Provide the (X, Y) coordinate of the cell's center where the given text is located.  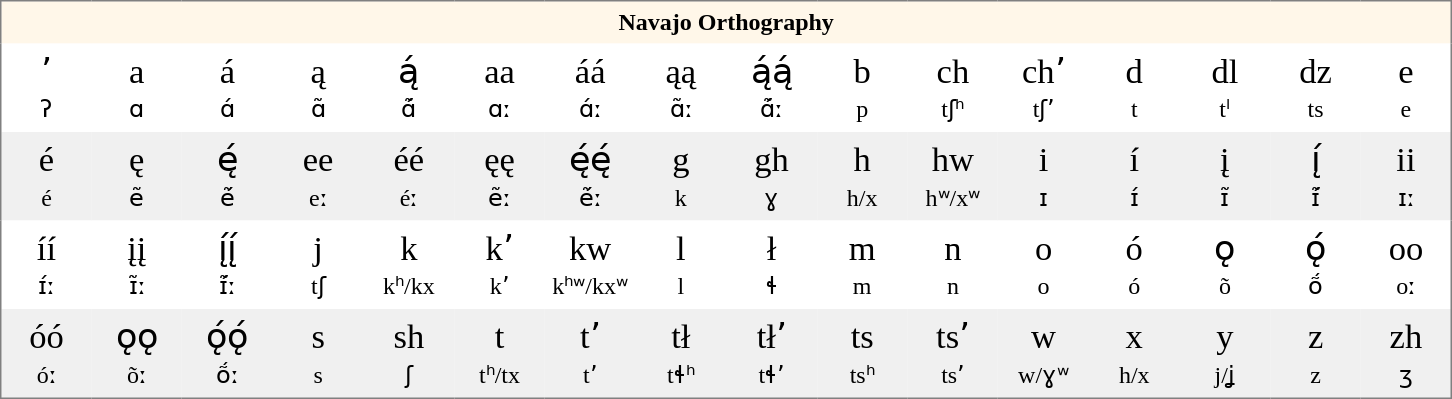
tłʼtɬʼ (772, 354)
áɑ́ (228, 88)
ą́ɑ̃́ (408, 88)
hh/x (862, 176)
aaɑː (500, 88)
jtʃ (318, 264)
íɪ́ (1134, 176)
éééː (408, 176)
ąɑ̃ (318, 88)
ęẽ (136, 176)
ííɪ́ː (46, 264)
óóóː (46, 354)
zz (1316, 354)
iiɪː (1406, 176)
tʼtʼ (590, 354)
ss (318, 354)
t tʰ/tx (500, 354)
kʼkʼ (500, 264)
ghɣ (772, 176)
Navajo Orthography (726, 22)
ǫ́ǫ́ṍː (228, 354)
aɑ (136, 88)
mm (862, 264)
ǫ́ṍ (1316, 264)
tstsʰ (862, 354)
shʃ (408, 354)
nn (954, 264)
óó (1134, 264)
ááɑ́ː (590, 88)
éé (46, 176)
dzts (1316, 88)
gk (682, 176)
oo (1044, 264)
oooː (1406, 264)
ww/ɣʷ (1044, 354)
į́ɪ̃́ (1316, 176)
ǫǫõː (136, 354)
chtʃʰ (954, 88)
bp (862, 88)
ee (1406, 88)
įįɪ̃ː (136, 264)
tłtɬʰ (682, 354)
ę́ẽ́ (228, 176)
į́į́ɪ̃́ː (228, 264)
dltˡ (1226, 88)
kw kʰʷ/kxʷ (590, 264)
dt (1134, 88)
ʼʔ (46, 88)
zhʒ (1406, 354)
łɬ (772, 264)
ąąɑ̃ː (682, 88)
iɪ (1044, 176)
ll (682, 264)
ęęẽː (500, 176)
hwhʷ/xʷ (954, 176)
įɪ̃ (1226, 176)
chʼtʃʼ (1044, 88)
ę́ę́ẽ́ː (590, 176)
tsʼtsʼ (954, 354)
ǫõ (1226, 264)
xh/x (1134, 354)
yj/ʝ (1226, 354)
ą́ą́ɑ̃́ː (772, 88)
kkʰ/kx (408, 264)
eeeː (318, 176)
